Determine the (X, Y) coordinate at the center of the cell enclosing the given text.  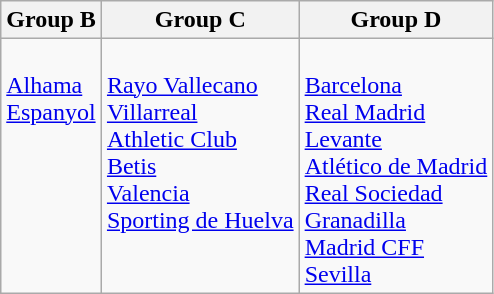
Rayo Vallecano Villarreal Athletic Club Betis Valencia Sporting de Huelva (200, 166)
Group B (52, 20)
Barcelona Real Madrid Levante Atlético de Madrid Real Sociedad Granadilla Madrid CFF Sevilla (396, 166)
Group D (396, 20)
Alhama Espanyol (52, 166)
Group C (200, 20)
